Identify which cell holds the provided text, then report its (x, y) central coordinate. 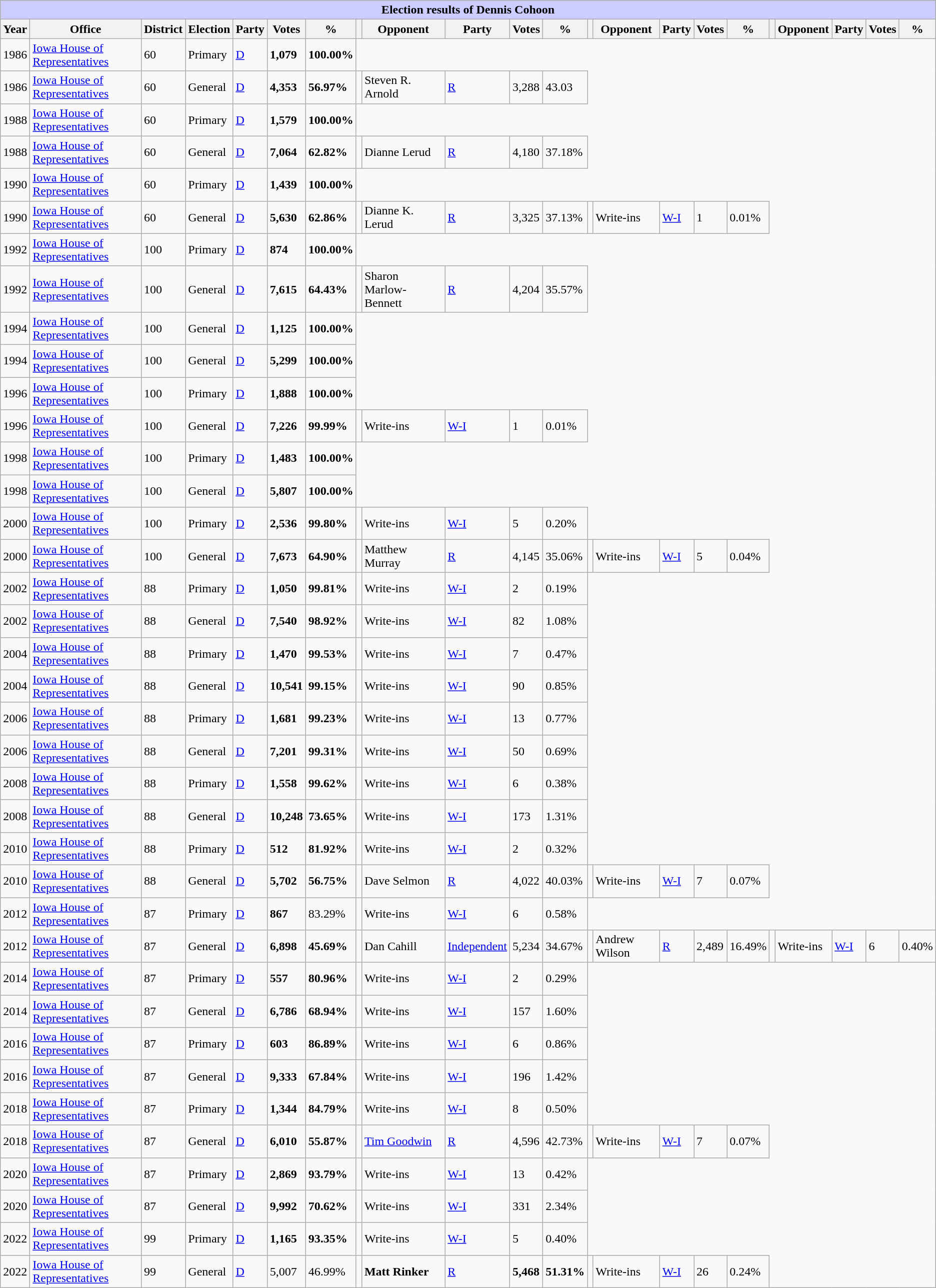
82 (526, 621)
5,007 (286, 1272)
Dan Cahill (403, 947)
1,439 (286, 185)
90 (526, 686)
7,540 (286, 621)
173 (526, 816)
7,201 (286, 751)
0.50% (565, 1109)
37.13% (565, 217)
56.75% (331, 881)
99.62% (331, 784)
7,615 (286, 289)
8 (526, 1109)
Matthew Murray (403, 556)
5,468 (526, 1272)
80.96% (331, 979)
7,226 (286, 426)
99.15% (331, 686)
331 (526, 1207)
43.03 (565, 87)
99.31% (331, 751)
0.69% (565, 751)
40.03% (565, 881)
55.87% (331, 1142)
District (163, 29)
Tim Goodwin (403, 1142)
64.90% (331, 556)
196 (526, 1077)
4,145 (526, 556)
0.19% (565, 589)
1.60% (565, 1012)
Independent (477, 947)
99.99% (331, 426)
46.99% (331, 1272)
67.84% (331, 1077)
99.80% (331, 524)
Year (15, 29)
4,353 (286, 87)
70.62% (331, 1207)
2,489 (710, 947)
50 (526, 751)
64.43% (331, 289)
1,888 (286, 393)
6,010 (286, 1142)
93.35% (331, 1239)
Office (86, 29)
5,630 (286, 217)
1.42% (565, 1077)
1,050 (286, 589)
0.85% (565, 686)
1,470 (286, 654)
1,125 (286, 328)
1,165 (286, 1239)
81.92% (331, 849)
Steven R. Arnold (403, 87)
98.92% (331, 621)
867 (286, 914)
99.53% (331, 654)
9,333 (286, 1077)
7,064 (286, 152)
83.29% (331, 914)
0.42% (565, 1174)
68.94% (331, 1012)
4,204 (526, 289)
0.29% (565, 979)
4,596 (526, 1142)
37.18% (565, 152)
10,541 (286, 686)
Dave Selmon (403, 881)
5,234 (526, 947)
Dianne Lerud (403, 152)
45.69% (331, 947)
1,579 (286, 120)
1,483 (286, 459)
0.20% (565, 524)
35.06% (565, 556)
3,325 (526, 217)
4,022 (526, 881)
5,807 (286, 491)
93.79% (331, 1174)
Andrew Wilson (626, 947)
16.49% (748, 947)
0.24% (748, 1272)
10,248 (286, 816)
26 (710, 1272)
0.04% (748, 556)
7,673 (286, 556)
3,288 (526, 87)
603 (286, 1044)
Election results of Dennis Cohoon (468, 10)
2,869 (286, 1174)
2.34% (565, 1207)
4,180 (526, 152)
Sharon Marlow-Bennett (403, 289)
0.77% (565, 719)
1,681 (286, 719)
9,992 (286, 1207)
557 (286, 979)
Matt Rinker (403, 1272)
34.67% (565, 947)
1.08% (565, 621)
35.57% (565, 289)
99.23% (331, 719)
874 (286, 250)
42.73% (565, 1142)
1.31% (565, 816)
0.47% (565, 654)
99.81% (331, 589)
512 (286, 849)
0.32% (565, 849)
Election (209, 29)
5,299 (286, 361)
6,786 (286, 1012)
51.31% (565, 1272)
73.65% (331, 816)
62.86% (331, 217)
1,344 (286, 1109)
1,558 (286, 784)
0.38% (565, 784)
2,536 (286, 524)
6,898 (286, 947)
62.82% (331, 152)
1,079 (286, 55)
84.79% (331, 1109)
157 (526, 1012)
0.58% (565, 914)
Dianne K. Lerud (403, 217)
5,702 (286, 881)
0.86% (565, 1044)
86.89% (331, 1044)
56.97% (331, 87)
